Detect which cell encompasses the target text, then output its [X, Y] center coordinate. 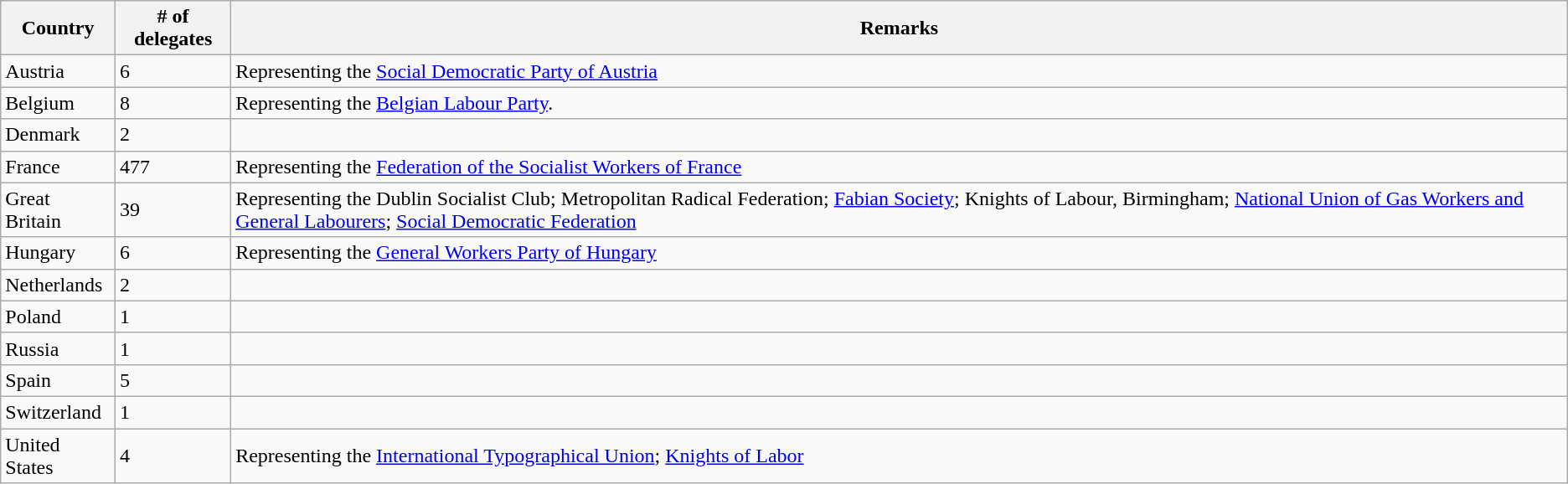
Country [59, 28]
8 [173, 103]
Belgium [59, 103]
39 [173, 209]
Remarks [900, 28]
Representing the Social Democratic Party of Austria [900, 71]
Spain [59, 380]
Representing the Federation of the Socialist Workers of France [900, 167]
Netherlands [59, 285]
Switzerland [59, 412]
Poland [59, 317]
Hungary [59, 253]
4 [173, 456]
# of delegates [173, 28]
France [59, 167]
Great Britain [59, 209]
Russia [59, 348]
Representing the Belgian Labour Party. [900, 103]
Denmark [59, 135]
Representing the International Typographical Union; Knights of Labor [900, 456]
Representing the General Workers Party of Hungary [900, 253]
477 [173, 167]
Austria [59, 71]
United States [59, 456]
5 [173, 380]
